Search for the cell housing the specified text and yield its (x, y) center coordinate. 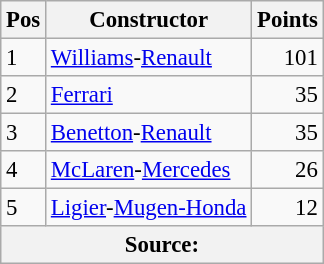
101 (288, 58)
Source: (162, 245)
Pos (24, 20)
Ferrari (149, 95)
McLaren-Mercedes (149, 170)
26 (288, 170)
Ligier-Mugen-Honda (149, 208)
3 (24, 133)
Benetton-Renault (149, 133)
1 (24, 58)
4 (24, 170)
2 (24, 95)
5 (24, 208)
Williams-Renault (149, 58)
12 (288, 208)
Points (288, 20)
Constructor (149, 20)
